Return (X, Y) of the center of cell containing provided text 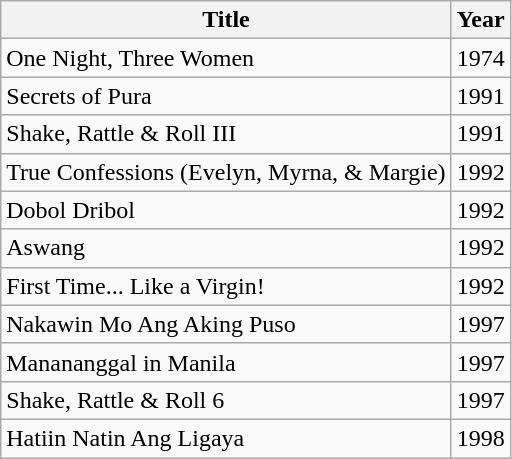
Shake, Rattle & Roll 6 (226, 400)
Title (226, 20)
1974 (480, 58)
One Night, Three Women (226, 58)
Hatiin Natin Ang Ligaya (226, 438)
Shake, Rattle & Roll III (226, 134)
Secrets of Pura (226, 96)
First Time... Like a Virgin! (226, 286)
Dobol Dribol (226, 210)
True Confessions (Evelyn, Myrna, & Margie) (226, 172)
Nakawin Mo Ang Aking Puso (226, 324)
1998 (480, 438)
Manananggal in Manila (226, 362)
Aswang (226, 248)
Year (480, 20)
